Scan for the cell matching the given text and deliver its [x, y] coordinate at center. 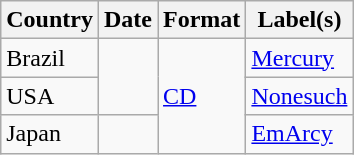
Brazil [50, 58]
Nonesuch [300, 96]
Label(s) [300, 20]
EmArcy [300, 134]
Japan [50, 134]
Country [50, 20]
Date [128, 20]
Format [202, 20]
Mercury [300, 58]
USA [50, 96]
CD [202, 96]
